Search for the cell housing the specified text and yield its [X, Y] center coordinate. 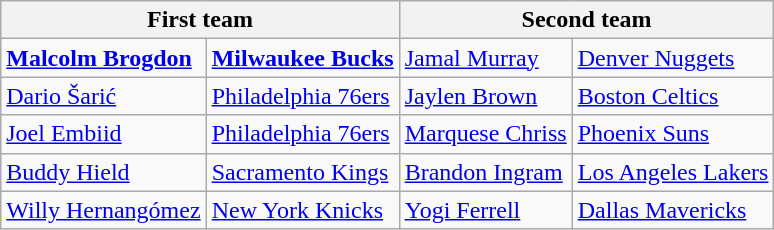
New York Knicks [302, 210]
Marquese Chriss [486, 134]
Buddy Hield [104, 172]
Willy Hernangómez [104, 210]
Malcolm Brogdon [104, 58]
Joel Embiid [104, 134]
Phoenix Suns [673, 134]
Brandon Ingram [486, 172]
Yogi Ferrell [486, 210]
Sacramento Kings [302, 172]
Jamal Murray [486, 58]
Jaylen Brown [486, 96]
Los Angeles Lakers [673, 172]
First team [200, 20]
Dario Šarić [104, 96]
Second team [586, 20]
Denver Nuggets [673, 58]
Dallas Mavericks [673, 210]
Boston Celtics [673, 96]
Milwaukee Bucks [302, 58]
